Pinpoint the cell where the given text exists, returning its (x, y) midpoint coordinate. 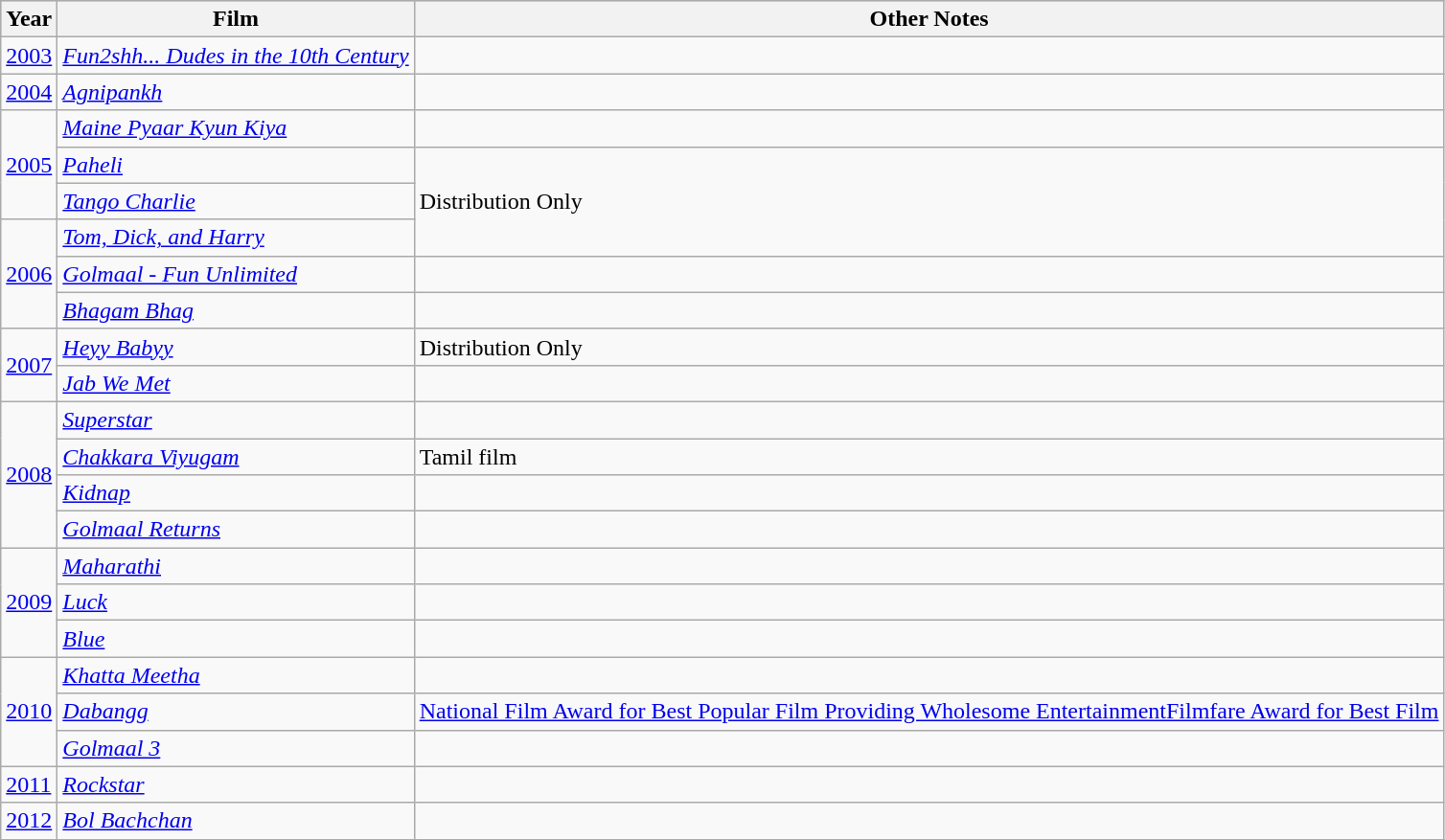
Golmaal - Fun Unlimited (236, 274)
2010 (29, 712)
2004 (29, 92)
2009 (29, 602)
2007 (29, 365)
Chakkara Viyugam (236, 457)
Kidnap (236, 493)
Maharathi (236, 566)
2008 (29, 474)
Tango Charlie (236, 201)
Year (29, 19)
Heyy Babyy (236, 347)
Tom, Dick, and Harry (236, 238)
Film (236, 19)
Bhagam Bhag (236, 310)
Golmaal 3 (236, 748)
Blue (236, 639)
Rockstar (236, 784)
Bol Bachchan (236, 821)
Khatta Meetha (236, 675)
Golmaal Returns (236, 530)
Maine Pyaar Kyun Kiya (236, 128)
Luck (236, 602)
Fun2shh... Dudes in the 10th Century (236, 56)
Tamil film (929, 457)
2003 (29, 56)
2011 (29, 784)
Other Notes (929, 19)
Dabangg (236, 712)
2005 (29, 165)
Agnipankh (236, 92)
2012 (29, 821)
Jab We Met (236, 383)
2006 (29, 274)
Superstar (236, 420)
Paheli (236, 165)
National Film Award for Best Popular Film Providing Wholesome EntertainmentFilmfare Award for Best Film (929, 712)
